Return the [x, y] coordinate for the center point of the cell that contains the specified text.  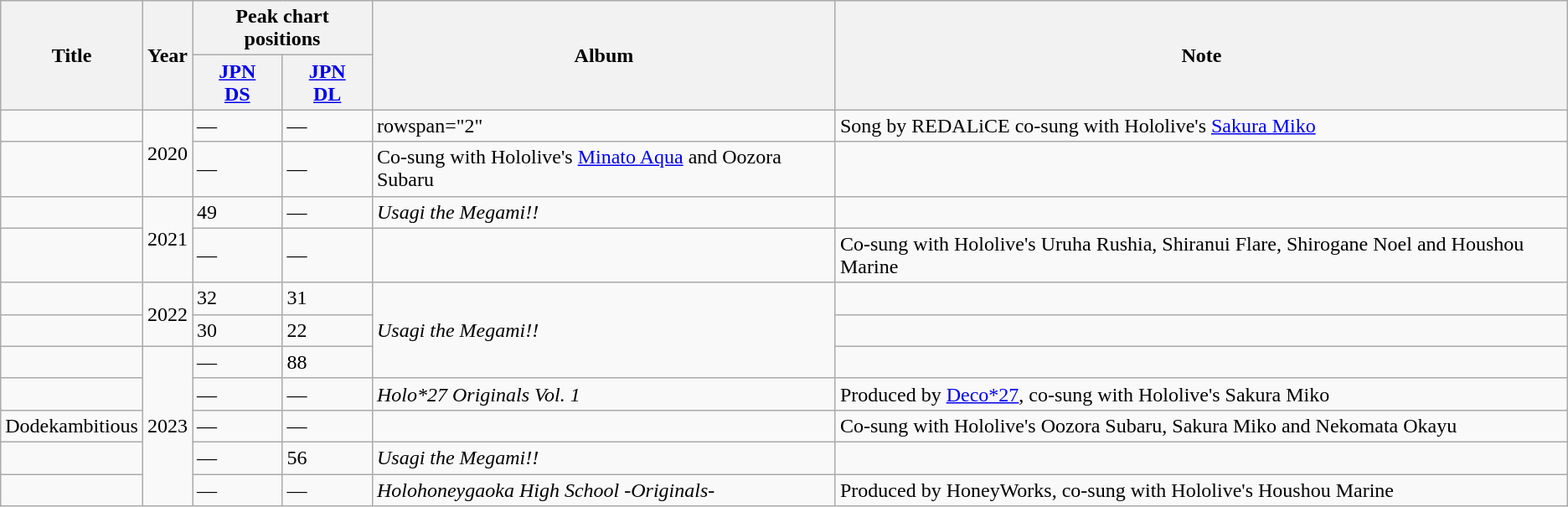
Note [1201, 55]
Dodekambitious [72, 426]
22 [327, 330]
JPNDS [238, 82]
2020 [168, 153]
Produced by HoneyWorks, co-sung with Hololive's Houshou Marine [1201, 490]
Year [168, 55]
Title [72, 55]
32 [238, 298]
Song by REDALiCE co-sung with Hololive's Sakura Miko [1201, 126]
2022 [168, 314]
rowspan="2" [603, 126]
56 [327, 458]
JPNDL [327, 82]
Holohoneygaoka High School -Originals- [603, 490]
Co-sung with Hololive's Uruha Rushia, Shiranui Flare, Shirogane Noel and Houshou Marine [1201, 255]
2021 [168, 240]
88 [327, 362]
Co-sung with Hololive's Minato Aqua and Oozora Subaru [603, 169]
49 [238, 212]
Produced by Deco*27, co-sung with Hololive's Sakura Miko [1201, 394]
Co-sung with Hololive's Oozora Subaru, Sakura Miko and Nekomata Okayu [1201, 426]
31 [327, 298]
30 [238, 330]
Album [603, 55]
2023 [168, 426]
Holo*27 Originals Vol. 1 [603, 394]
Peak chart positions [283, 28]
